Provide the (x, y) coordinate of the cell's center where the given text is located.  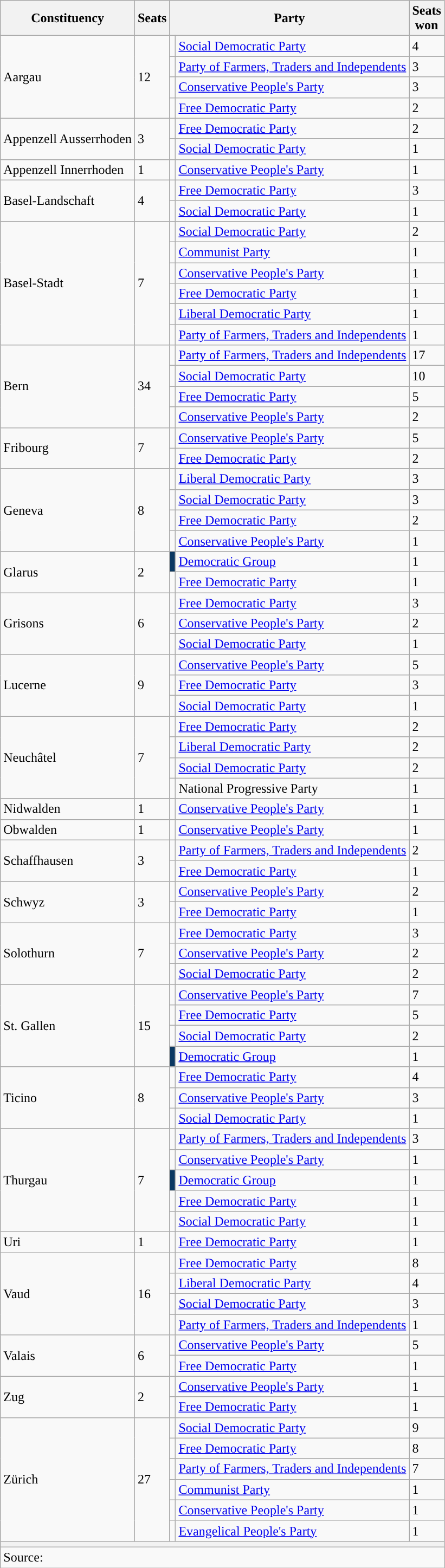
Appenzell Innerrhoden (68, 170)
Nidwalden (68, 809)
15 (152, 1026)
Thurgau (68, 1180)
Vaud (68, 1294)
Seatswon (427, 18)
Fribourg (68, 448)
Evangelical People's Party (293, 1531)
Constituency (68, 18)
10 (427, 376)
National Progressive Party (293, 788)
17 (427, 355)
Grisons (68, 624)
Bern (68, 386)
12 (152, 77)
Obwalden (68, 830)
Uri (68, 1242)
Solothurn (68, 953)
St. Gallen (68, 1026)
Zürich (68, 1479)
Party (289, 18)
Valais (68, 1356)
Basel-Stadt (68, 283)
Neuchâtel (68, 757)
Source: (222, 1557)
Basel-Landschaft (68, 200)
34 (152, 386)
Geneva (68, 510)
Lucerne (68, 685)
Glarus (68, 572)
Zug (68, 1397)
Appenzell Ausserrhoden (68, 139)
Schaffhausen (68, 860)
Aargau (68, 77)
16 (152, 1294)
Schwyz (68, 902)
Seats (152, 18)
27 (152, 1479)
Ticino (68, 1098)
